Detect which cell encompasses the target text, then output its (x, y) center coordinate. 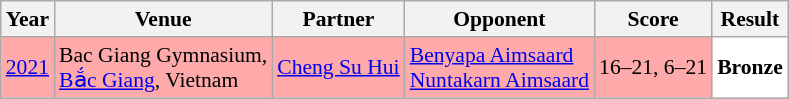
2021 (28, 68)
Bronze (750, 68)
Opponent (500, 19)
Cheng Su Hui (338, 68)
16–21, 6–21 (653, 68)
Venue (163, 19)
Score (653, 19)
Partner (338, 19)
Year (28, 19)
Result (750, 19)
Bac Giang Gymnasium,Bắc Giang, Vietnam (163, 68)
Benyapa Aimsaard Nuntakarn Aimsaard (500, 68)
